From the cell containing the given text, extract its center point as [x, y] coordinate. 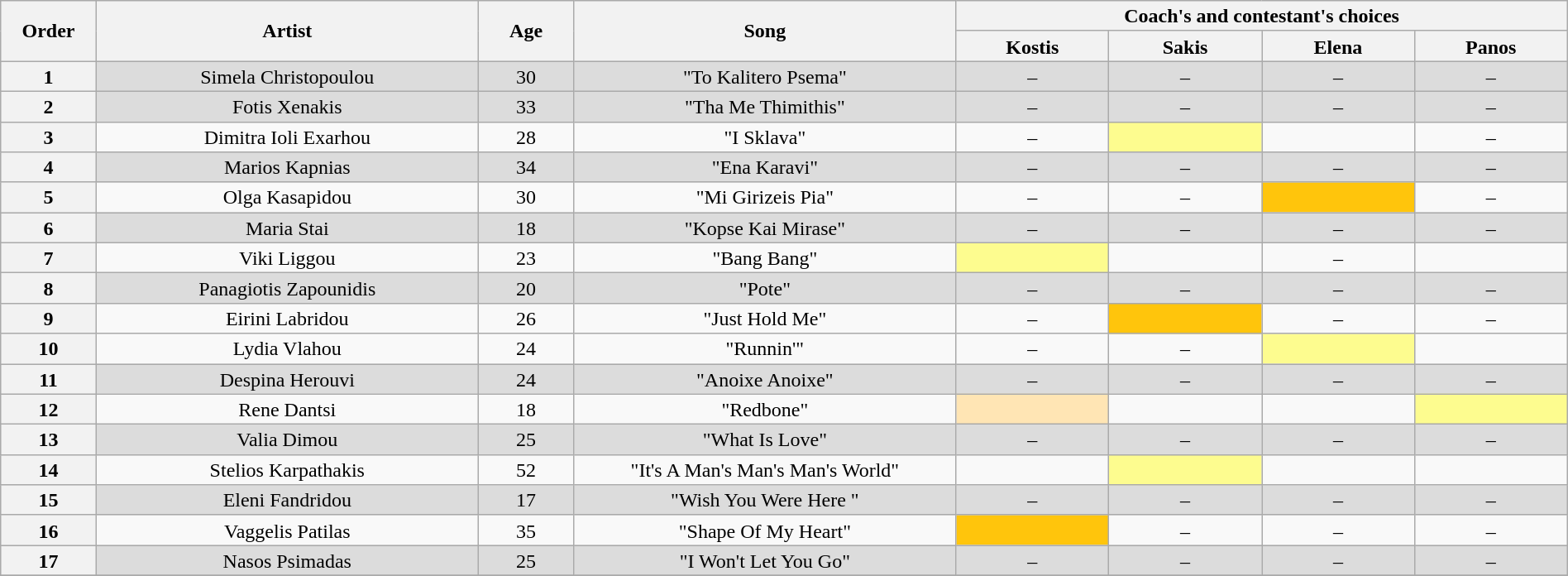
3 [49, 137]
Rene Dantsi [287, 409]
1 [49, 76]
"Ena Karavi" [765, 167]
5 [49, 197]
"Redbone" [765, 409]
Viki Liggou [287, 258]
Marios Kapnias [287, 167]
Lydia Vlahou [287, 349]
Despina Herouvi [287, 379]
6 [49, 228]
Order [49, 31]
Age [526, 31]
23 [526, 258]
Vaggelis Patilas [287, 530]
Simela Christopoulou [287, 76]
11 [49, 379]
Maria Stai [287, 228]
"I Sklava" [765, 137]
"What Is Love" [765, 440]
Valia Dimou [287, 440]
2 [49, 106]
Stelios Karpathakis [287, 470]
Artist [287, 31]
"Just Hold Me" [765, 318]
Panagiotis Zapounidis [287, 288]
Dimitra Ioli Exarhou [287, 137]
Fotis Xenakis [287, 106]
13 [49, 440]
28 [526, 137]
9 [49, 318]
33 [526, 106]
35 [526, 530]
34 [526, 167]
20 [526, 288]
7 [49, 258]
Coach's and contestant's choices [1262, 17]
"Tha Me Thimithis" [765, 106]
Eirini Labridou [287, 318]
"Kopse Kai Mirase" [765, 228]
Nasos Psimadas [287, 561]
12 [49, 409]
"It's A Man's Man's Man's World" [765, 470]
Eleni Fandridou [287, 500]
Olga Kasapidou [287, 197]
15 [49, 500]
16 [49, 530]
"To Kalitero Psema" [765, 76]
14 [49, 470]
"Shape Of My Heart" [765, 530]
"Bang Bang" [765, 258]
4 [49, 167]
8 [49, 288]
26 [526, 318]
"Mi Girizeis Pia" [765, 197]
Elena [1338, 46]
52 [526, 470]
Song [765, 31]
"Anoixe Anoixe" [765, 379]
"Pote" [765, 288]
Panos [1490, 46]
Sakis [1186, 46]
"Wish You Were Here " [765, 500]
10 [49, 349]
Kostis [1032, 46]
"Runnin'" [765, 349]
"I Won't Let You Go" [765, 561]
